Locate the cell with the specified text and output its [X, Y] center coordinate. 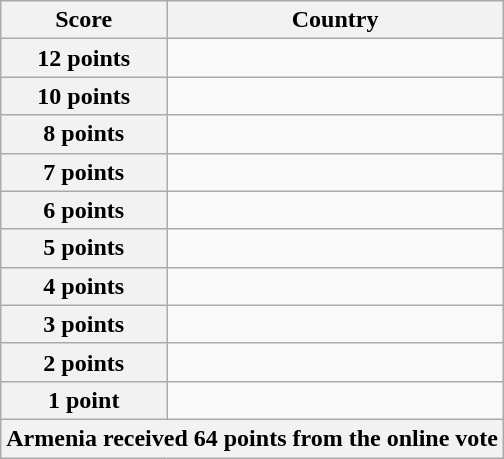
Country [336, 20]
7 points [84, 172]
12 points [84, 58]
2 points [84, 362]
6 points [84, 210]
10 points [84, 96]
3 points [84, 324]
1 point [84, 400]
8 points [84, 134]
4 points [84, 286]
Armenia received 64 points from the online vote [252, 438]
Score [84, 20]
5 points [84, 248]
